Capture the cell that displays the provided text and extract its [X, Y] central coordinate. 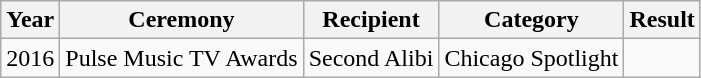
Second Alibi [371, 58]
Recipient [371, 20]
Ceremony [182, 20]
Result [662, 20]
Category [532, 20]
Pulse Music TV Awards [182, 58]
Year [30, 20]
2016 [30, 58]
Chicago Spotlight [532, 58]
